From the cell containing the given text, extract its center point as (x, y) coordinate. 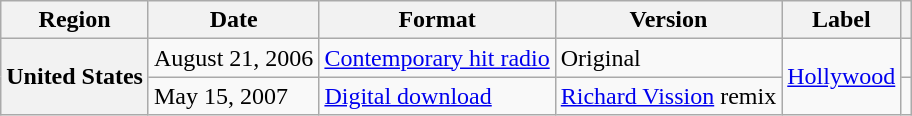
August 21, 2006 (233, 58)
Version (668, 20)
Format (437, 20)
Contemporary hit radio (437, 58)
May 15, 2007 (233, 96)
United States (75, 77)
Label (842, 20)
Date (233, 20)
Digital download (437, 96)
Region (75, 20)
Original (668, 58)
Hollywood (842, 77)
Richard Vission remix (668, 96)
